Output the [X, Y] coordinate of the center of the cell containing the given text.  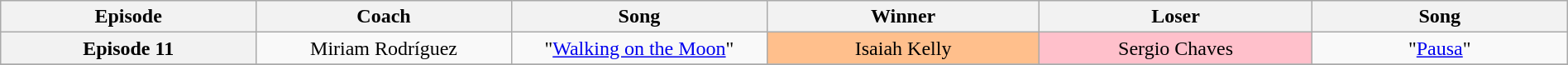
"Pausa" [1439, 48]
Episode [129, 17]
Isaiah Kelly [903, 48]
Loser [1176, 17]
Winner [903, 17]
Miriam Rodríguez [384, 48]
Episode 11 [129, 48]
"Walking on the Moon" [638, 48]
Coach [384, 17]
Sergio Chaves [1176, 48]
